For the text-containing cell, return its midpoint in [x, y] coordinate format. 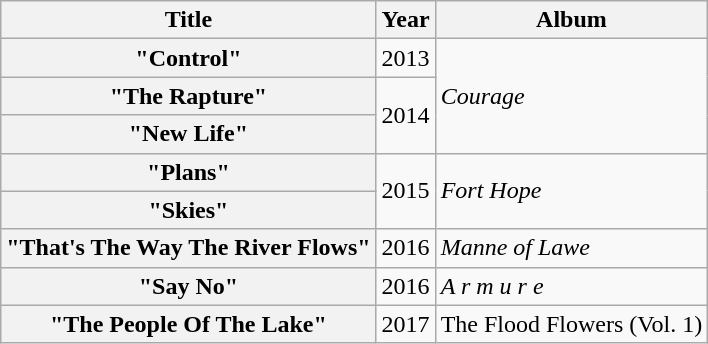
Manne of Lawe [572, 248]
Title [188, 20]
"That's The Way The River Flows" [188, 248]
"The People Of The Lake" [188, 324]
"Skies" [188, 210]
A r m u r e [572, 286]
2015 [406, 191]
Courage [572, 96]
"Control" [188, 58]
Album [572, 20]
Fort Hope [572, 191]
"The Rapture" [188, 96]
"Plans" [188, 172]
The Flood Flowers (Vol. 1) [572, 324]
"New Life" [188, 134]
"Say No" [188, 286]
Year [406, 20]
2014 [406, 115]
2013 [406, 58]
2017 [406, 324]
